Scan for the cell matching the given text and deliver its [x, y] coordinate at center. 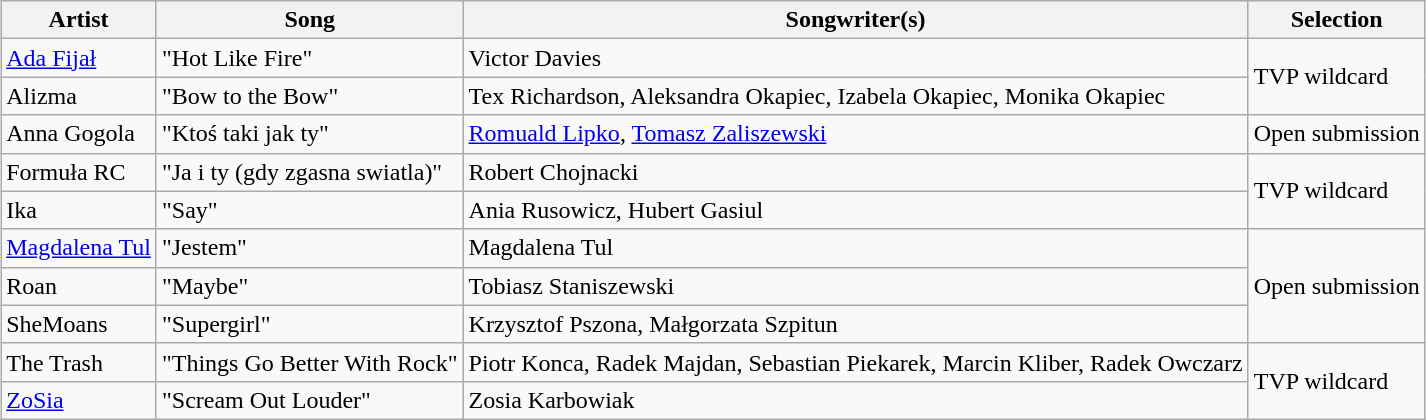
"Things Go Better With Rock" [310, 362]
"Ktoś taki jak ty" [310, 134]
Romuald Lipko, Tomasz Zaliszewski [856, 134]
Ada Fijał [79, 58]
"Jestem" [310, 248]
Ika [79, 210]
Song [310, 20]
The Trash [79, 362]
Victor Davies [856, 58]
"Scream Out Louder" [310, 400]
"Bow to the Bow" [310, 96]
Alizma [79, 96]
Piotr Konca, Radek Majdan, Sebastian Piekarek, Marcin Kliber, Radek Owczarz [856, 362]
Robert Chojnacki [856, 172]
"Supergirl" [310, 324]
Ania Rusowicz, Hubert Gasiul [856, 210]
Anna Gogola [79, 134]
ZoSia [79, 400]
"Maybe" [310, 286]
Artist [79, 20]
Krzysztof Pszona, Małgorzata Szpitun [856, 324]
Zosia Karbowiak [856, 400]
"Ja i ty (gdy zgasna swiatla)" [310, 172]
"Say" [310, 210]
Selection [1336, 20]
SheMoans [79, 324]
Formuła RC [79, 172]
"Hot Like Fire" [310, 58]
Roan [79, 286]
Tobiasz Staniszewski [856, 286]
Songwriter(s) [856, 20]
Tex Richardson, Aleksandra Okapiec, Izabela Okapiec, Monika Okapiec [856, 96]
